Detect which cell encompasses the target text, then output its (x, y) center coordinate. 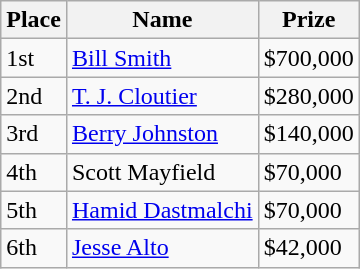
5th (34, 210)
Prize (308, 20)
Hamid Dastmalchi (162, 210)
6th (34, 248)
Bill Smith (162, 58)
Place (34, 20)
Name (162, 20)
1st (34, 58)
Berry Johnston (162, 134)
$700,000 (308, 58)
2nd (34, 96)
$280,000 (308, 96)
Scott Mayfield (162, 172)
3rd (34, 134)
Jesse Alto (162, 248)
$42,000 (308, 248)
T. J. Cloutier (162, 96)
4th (34, 172)
$140,000 (308, 134)
